Capture the cell that displays the provided text and extract its (x, y) central coordinate. 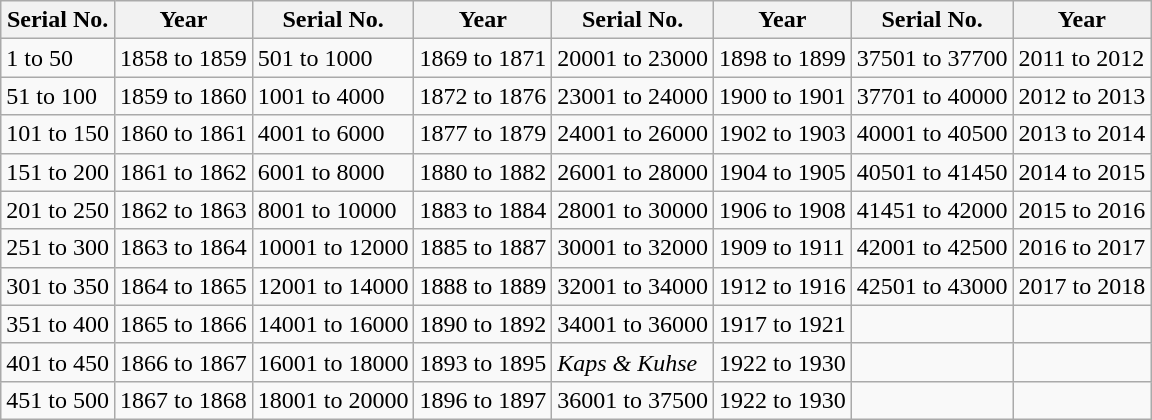
1917 to 1921 (782, 324)
1867 to 1868 (183, 400)
401 to 450 (58, 362)
1880 to 1882 (483, 172)
1866 to 1867 (183, 362)
4001 to 6000 (333, 134)
1888 to 1889 (483, 286)
151 to 200 (58, 172)
1863 to 1864 (183, 248)
10001 to 12000 (333, 248)
1885 to 1887 (483, 248)
8001 to 10000 (333, 210)
501 to 1000 (333, 58)
251 to 300 (58, 248)
1900 to 1901 (782, 96)
1864 to 1865 (183, 286)
37501 to 37700 (932, 58)
1893 to 1895 (483, 362)
2013 to 2014 (1082, 134)
1872 to 1876 (483, 96)
1861 to 1862 (183, 172)
1909 to 1911 (782, 248)
451 to 500 (58, 400)
16001 to 18000 (333, 362)
42001 to 42500 (932, 248)
1898 to 1899 (782, 58)
1858 to 1859 (183, 58)
1001 to 4000 (333, 96)
1860 to 1861 (183, 134)
14001 to 16000 (333, 324)
351 to 400 (58, 324)
101 to 150 (58, 134)
1890 to 1892 (483, 324)
37701 to 40000 (932, 96)
301 to 350 (58, 286)
32001 to 34000 (633, 286)
2011 to 2012 (1082, 58)
1896 to 1897 (483, 400)
40001 to 40500 (932, 134)
18001 to 20000 (333, 400)
1912 to 1916 (782, 286)
40501 to 41450 (932, 172)
2016 to 2017 (1082, 248)
51 to 100 (58, 96)
1883 to 1884 (483, 210)
1877 to 1879 (483, 134)
12001 to 14000 (333, 286)
34001 to 36000 (633, 324)
36001 to 37500 (633, 400)
42501 to 43000 (932, 286)
6001 to 8000 (333, 172)
30001 to 32000 (633, 248)
41451 to 42000 (932, 210)
201 to 250 (58, 210)
1869 to 1871 (483, 58)
2015 to 2016 (1082, 210)
2017 to 2018 (1082, 286)
1904 to 1905 (782, 172)
24001 to 26000 (633, 134)
28001 to 30000 (633, 210)
2014 to 2015 (1082, 172)
1 to 50 (58, 58)
Kaps & Kuhse (633, 362)
20001 to 23000 (633, 58)
1859 to 1860 (183, 96)
1865 to 1866 (183, 324)
23001 to 24000 (633, 96)
2012 to 2013 (1082, 96)
26001 to 28000 (633, 172)
1862 to 1863 (183, 210)
1906 to 1908 (782, 210)
1902 to 1903 (782, 134)
